From the cell containing the given text, extract its center point as (x, y) coordinate. 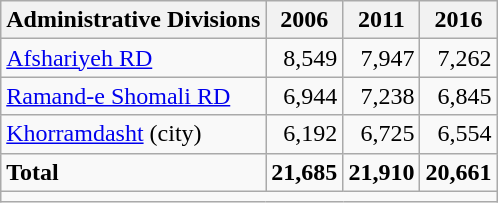
8,549 (304, 58)
6,725 (382, 134)
7,238 (382, 96)
2016 (458, 20)
Administrative Divisions (134, 20)
2011 (382, 20)
Total (134, 172)
Ramand-e Shomali RD (134, 96)
Khorramdasht (city) (134, 134)
6,192 (304, 134)
6,554 (458, 134)
2006 (304, 20)
20,661 (458, 172)
6,845 (458, 96)
Afshariyeh RD (134, 58)
21,910 (382, 172)
21,685 (304, 172)
7,947 (382, 58)
7,262 (458, 58)
6,944 (304, 96)
